Return the [x, y] coordinate for the center point of the cell that contains the specified text.  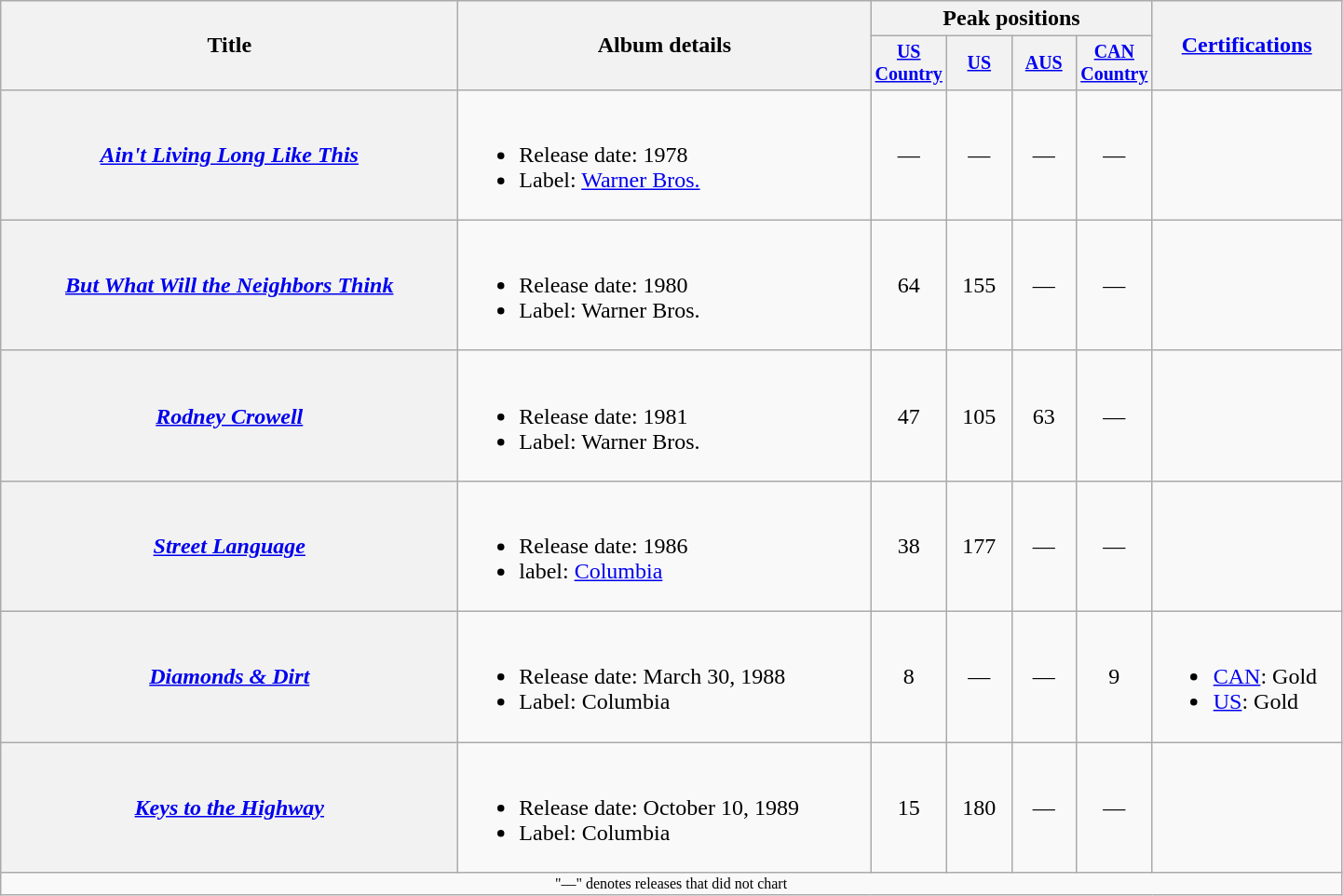
9 [1114, 677]
Release date: 1986label: Columbia [665, 546]
But What Will the Neighbors Think [229, 285]
177 [980, 546]
CAN Country [1114, 63]
38 [909, 546]
Rodney Crowell [229, 415]
Ain't Living Long Like This [229, 155]
Peak positions [1011, 19]
Diamonds & Dirt [229, 677]
8 [909, 677]
US Country [909, 63]
US [980, 63]
155 [980, 285]
Street Language [229, 546]
Certifications [1246, 46]
Title [229, 46]
105 [980, 415]
"—" denotes releases that did not chart [671, 884]
CAN: GoldUS: Gold [1246, 677]
Release date: 1980Label: Warner Bros. [665, 285]
15 [909, 808]
Release date: March 30, 1988Label: Columbia [665, 677]
180 [980, 808]
64 [909, 285]
Release date: 1981Label: Warner Bros. [665, 415]
Album details [665, 46]
AUS [1043, 63]
63 [1043, 415]
Keys to the Highway [229, 808]
47 [909, 415]
Release date: 1978Label: Warner Bros. [665, 155]
Release date: October 10, 1989Label: Columbia [665, 808]
